Locate the cell with the specified text and output its (x, y) center coordinate. 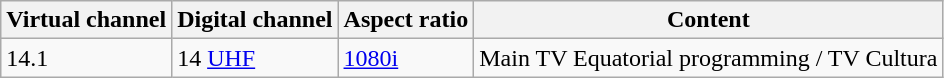
Content (708, 20)
14 UHF (255, 58)
Virtual channel (86, 20)
14.1 (86, 58)
Main TV Equatorial programming / TV Cultura (708, 58)
Aspect ratio (406, 20)
Digital channel (255, 20)
1080i (406, 58)
